Identify which cell holds the provided text, then report its [X, Y] central coordinate. 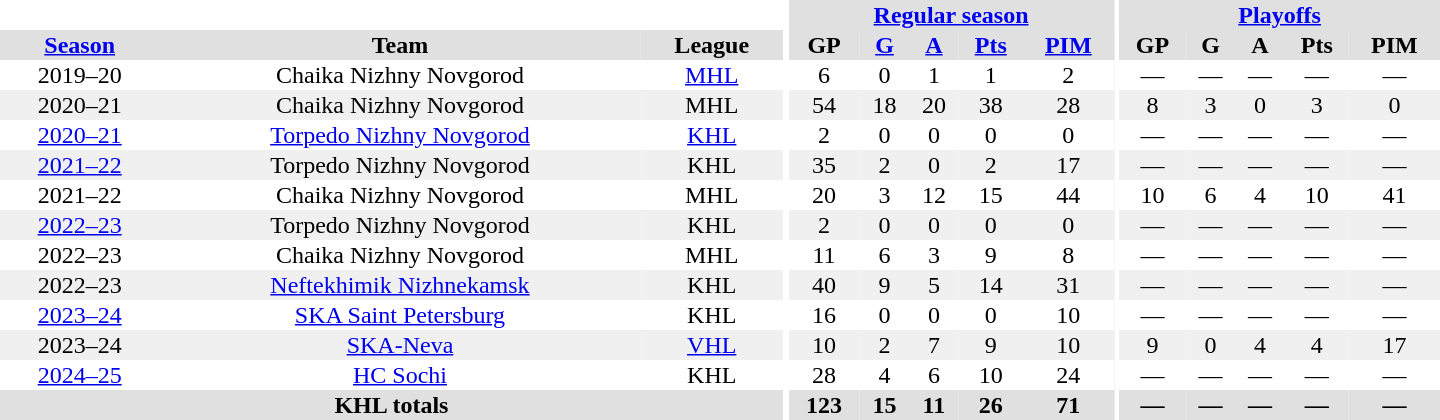
35 [824, 165]
31 [1068, 285]
26 [991, 405]
16 [824, 315]
HC Sochi [400, 375]
41 [1394, 195]
Neftekhimik Nizhnekamsk [400, 285]
2019–20 [80, 75]
44 [1068, 195]
14 [991, 285]
123 [824, 405]
7 [934, 345]
71 [1068, 405]
18 [884, 105]
2024–25 [80, 375]
54 [824, 105]
12 [934, 195]
Season [80, 45]
40 [824, 285]
Playoffs [1280, 15]
KHL totals [392, 405]
SKA-Neva [400, 345]
5 [934, 285]
League [712, 45]
38 [991, 105]
VHL [712, 345]
Regular season [950, 15]
Team [400, 45]
24 [1068, 375]
SKA Saint Petersburg [400, 315]
